Locate the cell with the specified text and output its (x, y) center coordinate. 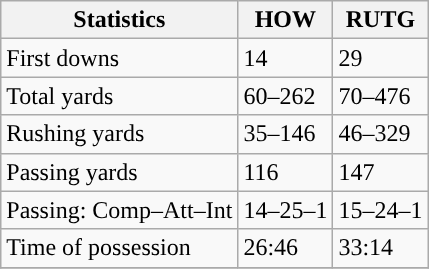
14–25–1 (286, 210)
116 (286, 172)
33:14 (380, 248)
RUTG (380, 20)
147 (380, 172)
First downs (120, 58)
Passing yards (120, 172)
Total yards (120, 96)
14 (286, 58)
HOW (286, 20)
46–329 (380, 134)
Rushing yards (120, 134)
60–262 (286, 96)
29 (380, 58)
Time of possession (120, 248)
15–24–1 (380, 210)
Passing: Comp–Att–Int (120, 210)
26:46 (286, 248)
70–476 (380, 96)
35–146 (286, 134)
Statistics (120, 20)
